Determine the (x, y) coordinate at the center of the cell enclosing the given text.  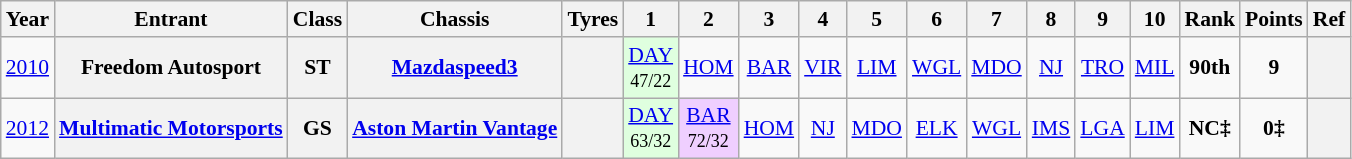
Rank (1210, 19)
Entrant (171, 19)
4 (822, 19)
5 (876, 19)
TRO (1102, 68)
DAY47/22 (650, 68)
Points (1274, 19)
MIL (1155, 68)
BAR (770, 68)
2010 (28, 68)
Ref (1329, 19)
Chassis (454, 19)
IMS (1052, 128)
BAR72/32 (708, 128)
VIR (822, 68)
6 (936, 19)
7 (996, 19)
Multimatic Motorsports (171, 128)
10 (1155, 19)
Aston Martin Vantage (454, 128)
Mazdaspeed3 (454, 68)
Tyres (592, 19)
3 (770, 19)
1 (650, 19)
DAY63/32 (650, 128)
8 (1052, 19)
2012 (28, 128)
Year (28, 19)
LGA (1102, 128)
Class (318, 19)
Freedom Autosport (171, 68)
0‡ (1274, 128)
GS (318, 128)
ELK (936, 128)
NC‡ (1210, 128)
2 (708, 19)
90th (1210, 68)
ST (318, 68)
